Identify which cell holds the provided text, then report its [x, y] central coordinate. 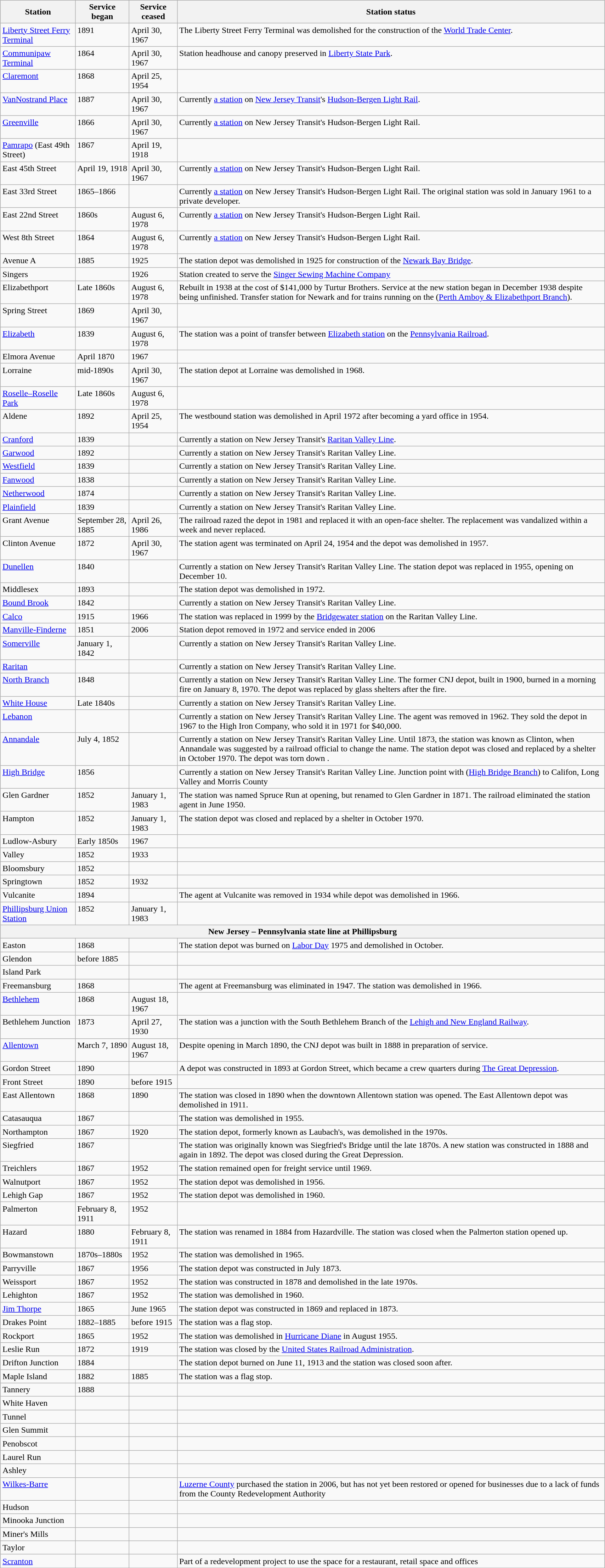
Treichlers [38, 1168]
Singers [38, 274]
Claremont [38, 81]
Parryville [38, 1268]
1866 [102, 127]
Elmora Avenue [38, 357]
Miner's Mills [38, 1534]
1891 [102, 35]
1956 [153, 1268]
Walnutport [38, 1182]
The station was a point of transfer between Elizabeth station on the Pennsylvania Railroad. [391, 339]
Pamrapo (East 49th Street) [38, 150]
West 8th Street [38, 242]
Station created to serve the Singer Sewing Machine Company [391, 274]
Dunellen [38, 571]
1848 [102, 684]
1919 [153, 1349]
before 1885 [102, 959]
The station depot, formerly known as Laubach's, was demolished in the 1970s. [391, 1132]
Raritan [38, 666]
Calco [38, 616]
Netherwood [38, 493]
Valley [38, 854]
Laurel Run [38, 1457]
1888 [102, 1390]
Drifton Junction [38, 1363]
Wilkes-Barre [38, 1489]
Late 1840s [102, 703]
Plainfield [38, 507]
June 1965 [153, 1309]
The station depot was demolished in 1972. [391, 590]
Bloomsbury [38, 868]
East Allentown [38, 1100]
Currently a station on New Jersey Transit's Raritan Valley Line. Junction point with (High Bridge Branch) to Califon, Long Valley and Morris County [391, 777]
April 1870 [102, 357]
Island Park [38, 972]
VanNostrand Place [38, 104]
The station was demolished in 1965. [391, 1255]
The station was demolished in 1960. [391, 1295]
Early 1850s [102, 841]
White House [38, 703]
Lehigh Gap [38, 1195]
Hampton [38, 823]
East 22nd Street [38, 219]
Elizabethport [38, 293]
Freemansburg [38, 986]
Spring Street [38, 315]
Bowmanstown [38, 1255]
Gordon Street [38, 1068]
July 4, 1852 [102, 749]
1851 [102, 630]
1925 [153, 260]
1882–1885 [102, 1322]
1870s–1880s [102, 1255]
1933 [153, 854]
Glen Gardner [38, 800]
Cranford [38, 439]
The station depot at Lorraine was demolished in 1968. [391, 375]
Lebanon [38, 721]
The station depot burned on June 11, 1913 and the station was closed soon after. [391, 1363]
The westbound station was demolished in April 1972 after becoming a yard office in 1954. [391, 421]
Station [38, 12]
1860s [102, 219]
Tannery [38, 1390]
Liberty Street Ferry Terminal [38, 35]
1966 [153, 616]
Grant Avenue [38, 525]
The station depot was demolished in 1960. [391, 1195]
Vulcanite [38, 895]
1840 [102, 571]
Phillipsburg Union Station [38, 913]
Glendon [38, 959]
The station depot was constructed in 1869 and replaced in 1873. [391, 1309]
1838 [102, 480]
Fanwood [38, 480]
1873 [102, 1027]
Avenue A [38, 260]
Catasauqua [38, 1118]
Hazard [38, 1236]
Northampton [38, 1132]
1932 [153, 882]
East 33rd Street [38, 196]
Station headhouse and canopy preserved in Liberty State Park. [391, 58]
Drakes Point [38, 1322]
Annandale [38, 749]
Communipaw Terminal [38, 58]
Service ceased [153, 12]
The agent at Freemansburg was eliminated in 1947. The station was demolished in 1966. [391, 986]
New Jersey – Pennsylvania state line at Phillipsburg [302, 932]
The station depot was demolished in 1956. [391, 1182]
Somerville [38, 648]
1874 [102, 493]
The railroad razed the depot in 1981 and replaced it with an open-face shelter. The replacement was vandalized within a week and never replaced. [391, 525]
The station was demolished in Hurricane Diane in August 1955. [391, 1336]
Springtown [38, 882]
1893 [102, 590]
Lehighton [38, 1295]
East 45th Street [38, 173]
The station agent was terminated on April 24, 1954 and the depot was demolished in 1957. [391, 548]
1880 [102, 1236]
Despite opening in March 1890, the CNJ depot was built in 1888 in preparation of service. [391, 1050]
Garwood [38, 453]
Ludlow-Asbury [38, 841]
Elizabeth [38, 339]
The station was demolished in 1955. [391, 1118]
Taylor [38, 1547]
Jim Thorpe [38, 1309]
2006 [153, 630]
Station status [391, 12]
The station was closed by the United States Railroad Administration. [391, 1349]
1920 [153, 1132]
1926 [153, 274]
1884 [102, 1363]
Bethlehem [38, 1004]
The station was named Spruce Run at opening, but renamed to Glen Gardner in 1871. The railroad eliminated the station agent in June 1950. [391, 800]
1894 [102, 895]
mid-1890s [102, 375]
North Branch [38, 684]
Greenville [38, 127]
The station was renamed in 1884 from Hazardville. The station was closed when the Palmerton station opened up. [391, 1236]
Maple Island [38, 1376]
April 27, 1930 [153, 1027]
1842 [102, 603]
The station remained open for freight service until 1969. [391, 1168]
Westfield [38, 466]
Minooka Junction [38, 1521]
Clinton Avenue [38, 548]
Scranton [38, 1561]
Front Street [38, 1082]
The station depot was burned on Labor Day 1975 and demolished in October. [391, 945]
Station depot removed in 1972 and service ended in 2006 [391, 630]
A depot was constructed in 1893 at Gordon Street, which became a crew quarters during The Great Depression. [391, 1068]
Glen Summit [38, 1430]
January 1, 1842 [102, 648]
Allentown [38, 1050]
The station depot was closed and replaced by a shelter in October 1970. [391, 823]
Easton [38, 945]
The station was closed in 1890 when the downtown Allentown station was opened. The East Allentown depot was demolished in 1911. [391, 1100]
The station depot was demolished in 1925 for construction of the Newark Bay Bridge. [391, 260]
The Liberty Street Ferry Terminal was demolished for the construction of the World Trade Center. [391, 35]
Weissport [38, 1282]
The station was a junction with the South Bethlehem Branch of the Lehigh and New England Railway. [391, 1027]
White Haven [38, 1403]
Currently a station on New Jersey Transit's Raritan Valley Line. The station depot was replaced in 1955, opening on December 10. [391, 571]
April 26, 1986 [153, 525]
Roselle–Roselle Park [38, 398]
1887 [102, 104]
Part of a redevelopment project to use the space for a restaurant, retail space and offices [391, 1561]
Siegfried [38, 1150]
Currently a station on New Jersey Transit's Hudson-Bergen Light Rail. The original station was sold in January 1961 to a private developer. [391, 196]
March 7, 1890 [102, 1050]
Bethlehem Junction [38, 1027]
Aldene [38, 421]
Ashley [38, 1471]
The station was constructed in 1878 and demolished in the late 1970s. [391, 1282]
Palmerton [38, 1214]
The agent at Vulcanite was removed in 1934 while depot was demolished in 1966. [391, 895]
Bound Brook [38, 603]
1865–1866 [102, 196]
Middlesex [38, 590]
Lorraine [38, 375]
Rockport [38, 1336]
September 28, 1885 [102, 525]
Service began [102, 12]
High Bridge [38, 777]
The station depot was constructed in July 1873. [391, 1268]
Manville-Finderne [38, 630]
1869 [102, 315]
1856 [102, 777]
Penobscot [38, 1444]
1915 [102, 616]
Leslie Run [38, 1349]
The station was replaced in 1999 by the Bridgewater station on the Raritan Valley Line. [391, 616]
1882 [102, 1376]
Tunnel [38, 1417]
Hudson [38, 1507]
